Identify which cell holds the provided text, then report its [X, Y] central coordinate. 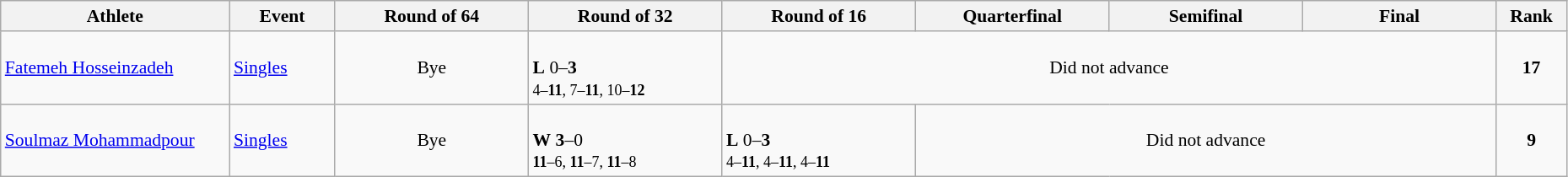
Round of 16 [818, 16]
W 3–011–6, 11–7, 11–8 [626, 140]
9 [1532, 140]
L 0–34–11, 4–11, 4–11 [818, 140]
Round of 64 [432, 16]
Athlete [115, 16]
Soulmaz Mohammadpour [115, 140]
Final [1398, 16]
Round of 32 [626, 16]
Semifinal [1206, 16]
Event [282, 16]
Fatemeh Hosseinzadeh [115, 67]
L 0–34–11, 7–11, 10–12 [626, 67]
17 [1532, 67]
Quarterfinal [1012, 16]
Rank [1532, 16]
